Search for the cell housing the specified text and yield its [X, Y] center coordinate. 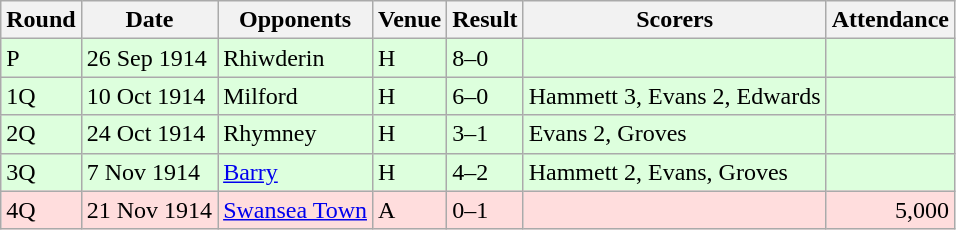
Swansea Town [296, 210]
Evans 2, Groves [674, 134]
Milford [296, 96]
Round [41, 20]
4–2 [485, 172]
Opponents [296, 20]
Date [149, 20]
26 Sep 1914 [149, 58]
5,000 [890, 210]
Venue [410, 20]
6–0 [485, 96]
Barry [296, 172]
Hammett 3, Evans 2, Edwards [674, 96]
1Q [41, 96]
Rhiwderin [296, 58]
Attendance [890, 20]
4Q [41, 210]
Scorers [674, 20]
24 Oct 1914 [149, 134]
8–0 [485, 58]
P [41, 58]
21 Nov 1914 [149, 210]
3Q [41, 172]
A [410, 210]
2Q [41, 134]
Rhymney [296, 134]
3–1 [485, 134]
10 Oct 1914 [149, 96]
7 Nov 1914 [149, 172]
Hammett 2, Evans, Groves [674, 172]
Result [485, 20]
0–1 [485, 210]
